Find where the given text appears and provide that cell's center as (x, y) coordinate. 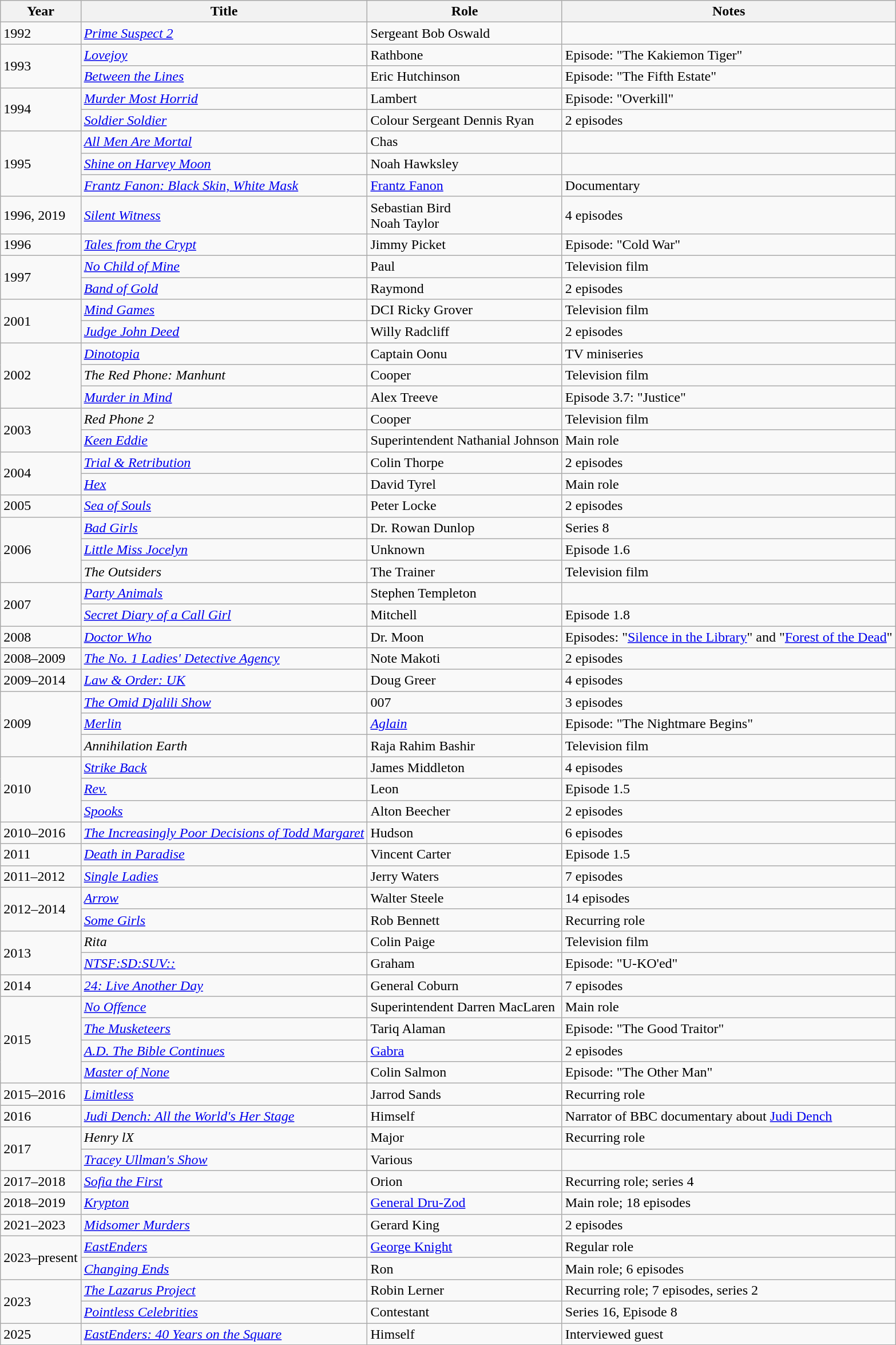
Jarrod Sands (465, 1094)
James Middleton (465, 768)
The Outsiders (224, 571)
Orion (465, 1181)
Robin Lerner (465, 1290)
2003 (41, 430)
Judi Dench: All the World's Her Stage (224, 1116)
Noah Hawksley (465, 164)
Raja Rahim Bashir (465, 746)
Annihilation Earth (224, 746)
Vincent Carter (465, 855)
Paul (465, 266)
Party Animals (224, 593)
Episode 1.8 (729, 615)
Mitchell (465, 615)
Jimmy Picket (465, 244)
Rita (224, 941)
1992 (41, 33)
Chas (465, 142)
Aglain (465, 724)
A.D. The Bible Continues (224, 1051)
Eric Hutchinson (465, 77)
2010–2016 (41, 833)
The Increasingly Poor Decisions of Todd Margaret (224, 833)
Episode: "U-KO'ed" (729, 963)
1994 (41, 109)
2002 (41, 375)
George Knight (465, 1247)
No Child of Mine (224, 266)
14 episodes (729, 898)
Dinotopia (224, 354)
EastEnders (224, 1247)
Doctor Who (224, 637)
Gerard King (465, 1225)
Various (465, 1160)
Unknown (465, 549)
Limitless (224, 1094)
Episode: "Cold War" (729, 244)
Judge John Deed (224, 332)
1996 (41, 244)
Graham (465, 963)
Death in Paradise (224, 855)
The Lazarus Project (224, 1290)
Band of Gold (224, 288)
Bad Girls (224, 528)
Colin Paige (465, 941)
Rathbone (465, 55)
Narrator of BBC documentary about Judi Dench (729, 1116)
2015 (41, 1040)
Main role; 6 episodes (729, 1268)
2025 (41, 1334)
Lovejoy (224, 55)
Colour Sergeant Dennis Ryan (465, 120)
2008 (41, 637)
Single Ladies (224, 876)
David Tyrel (465, 484)
Episode: "The Good Traitor" (729, 1029)
General Dru-Zod (465, 1203)
Soldier Soldier (224, 120)
Trial & Retribution (224, 462)
2023–present (41, 1257)
2005 (41, 506)
2011 (41, 855)
Episode 3.7: "Justice" (729, 397)
Secret Diary of a Call Girl (224, 615)
Recurring role; 7 episodes, series 2 (729, 1290)
Willy Radcliff (465, 332)
Jerry Waters (465, 876)
The Trainer (465, 571)
Year (41, 11)
Midsomer Murders (224, 1225)
2017–2018 (41, 1181)
Henry lX (224, 1138)
1996, 2019 (41, 215)
Episode: "The Kakiemon Tiger" (729, 55)
Strike Back (224, 768)
Gabra (465, 1051)
2004 (41, 473)
Episode: "The Fifth Estate" (729, 77)
Sea of Souls (224, 506)
Episode 1.6 (729, 549)
Stephen Templeton (465, 593)
1997 (41, 277)
Contestant (465, 1312)
DCI Ricky Grover (465, 310)
The Red Phone: Manhunt (224, 375)
Series 8 (729, 528)
Leon (465, 789)
Between the Lines (224, 77)
2023 (41, 1301)
Tariq Alaman (465, 1029)
2001 (41, 321)
Silent Witness (224, 215)
Hudson (465, 833)
The Musketeers (224, 1029)
6 episodes (729, 833)
Prime Suspect 2 (224, 33)
Note Makoti (465, 659)
Sofia the First (224, 1181)
Episode: "The Nightmare Begins" (729, 724)
Regular role (729, 1247)
Colin Salmon (465, 1073)
Notes (729, 11)
Raymond (465, 288)
Rob Bennett (465, 920)
Murder Most Horrid (224, 98)
Superintendent Nathanial Johnson (465, 441)
NTSF:SD:SUV:: (224, 963)
Lambert (465, 98)
Changing Ends (224, 1268)
2009–2014 (41, 681)
Doug Greer (465, 681)
Episodes: "Silence in the Library" and "Forest of the Dead" (729, 637)
Captain Oonu (465, 354)
2008–2009 (41, 659)
2013 (41, 952)
3 episodes (729, 702)
Shine on Harvey Moon (224, 164)
Series 16, Episode 8 (729, 1312)
Episode: "Overkill" (729, 98)
Superintendent Darren MacLaren (465, 1007)
Rev. (224, 789)
Walter Steele (465, 898)
Recurring role; series 4 (729, 1181)
All Men Are Mortal (224, 142)
Some Girls (224, 920)
The Omid Djalili Show (224, 702)
2012–2014 (41, 909)
Documentary (729, 185)
1993 (41, 66)
Tales from the Crypt (224, 244)
Frantz Fanon: Black Skin, White Mask (224, 185)
Alton Beecher (465, 811)
Interviewed guest (729, 1334)
Red Phone 2 (224, 419)
2021–2023 (41, 1225)
2014 (41, 985)
1995 (41, 164)
Tracey Ullman's Show (224, 1160)
2006 (41, 549)
No Offence (224, 1007)
Colin Thorpe (465, 462)
Dr. Moon (465, 637)
EastEnders: 40 Years on the Square (224, 1334)
Law & Order: UK (224, 681)
2016 (41, 1116)
Ron (465, 1268)
24: Live Another Day (224, 985)
2015–2016 (41, 1094)
The No. 1 Ladies' Detective Agency (224, 659)
Mind Games (224, 310)
Arrow (224, 898)
Little Miss Jocelyn (224, 549)
Sebastian Bird Noah Taylor (465, 215)
2011–2012 (41, 876)
2018–2019 (41, 1203)
Merlin (224, 724)
Spooks (224, 811)
Master of None (224, 1073)
Role (465, 11)
Dr. Rowan Dunlop (465, 528)
Major (465, 1138)
Main role; 18 episodes (729, 1203)
Keen Eddie (224, 441)
Episode: "The Other Man" (729, 1073)
Krypton (224, 1203)
Title (224, 11)
TV miniseries (729, 354)
Sergeant Bob Oswald (465, 33)
Hex (224, 484)
Alex Treeve (465, 397)
2010 (41, 789)
2007 (41, 604)
2009 (41, 724)
Frantz Fanon (465, 185)
007 (465, 702)
2017 (41, 1149)
Murder in Mind (224, 397)
Pointless Celebrities (224, 1312)
Peter Locke (465, 506)
General Coburn (465, 985)
